Scan for the cell matching the given text and deliver its [x, y] coordinate at center. 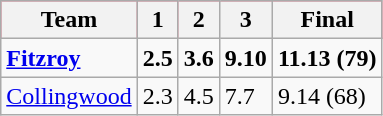
3.6 [198, 58]
Collingwood [69, 96]
9.10 [246, 58]
7.7 [246, 96]
4.5 [198, 96]
11.13 (79) [327, 58]
Team [69, 20]
2.3 [158, 96]
1 [158, 20]
2.5 [158, 58]
3 [246, 20]
9.14 (68) [327, 96]
Fitzroy [69, 58]
Final [327, 20]
2 [198, 20]
